Pinpoint the cell where the given text exists, returning its [x, y] midpoint coordinate. 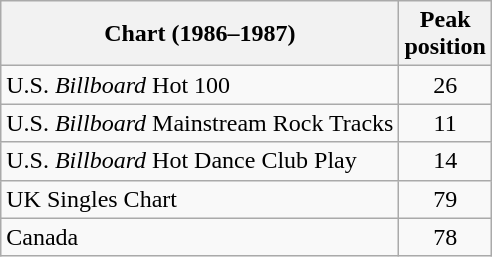
26 [445, 85]
Peakposition [445, 34]
14 [445, 161]
UK Singles Chart [200, 199]
U.S. Billboard Hot 100 [200, 85]
Canada [200, 237]
Chart (1986–1987) [200, 34]
U.S. Billboard Mainstream Rock Tracks [200, 123]
U.S. Billboard Hot Dance Club Play [200, 161]
78 [445, 237]
11 [445, 123]
79 [445, 199]
